Detect which cell encompasses the target text, then output its (x, y) center coordinate. 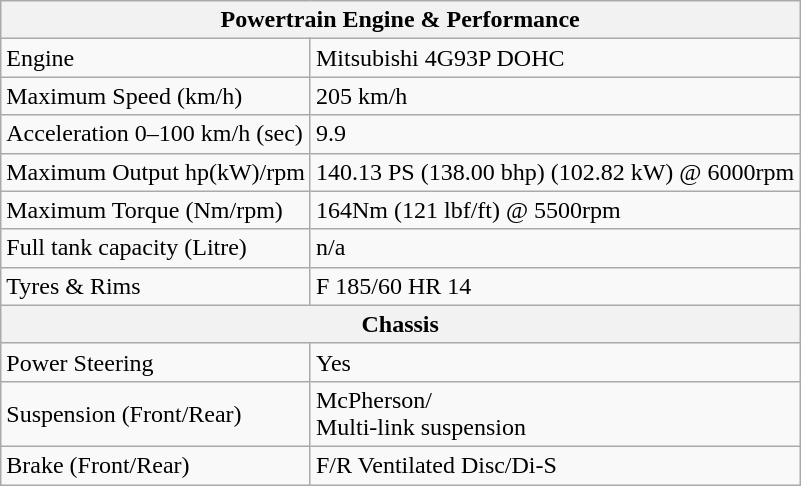
Suspension (Front/Rear) (156, 414)
Full tank capacity (Litre) (156, 248)
140.13 PS (138.00 bhp) (102.82 kW) @ 6000rpm (554, 172)
Mitsubishi 4G93P DOHC (554, 58)
Engine (156, 58)
205 km/h (554, 96)
Maximum Torque (Nm/rpm) (156, 210)
n/a (554, 248)
Acceleration 0–100 km/h (sec) (156, 134)
Power Steering (156, 362)
F/R Ventilated Disc/Di-S (554, 465)
F 185/60 HR 14 (554, 286)
Maximum Speed (km/h) (156, 96)
Maximum Output hp(kW)/rpm (156, 172)
164Nm (121 lbf/ft) @ 5500rpm (554, 210)
Powertrain Engine & Performance (400, 20)
Brake (Front/Rear) (156, 465)
McPherson/Multi-link suspension (554, 414)
Yes (554, 362)
Chassis (400, 324)
9.9 (554, 134)
Tyres & Rims (156, 286)
